Pinpoint the cell where the given text exists, returning its (X, Y) midpoint coordinate. 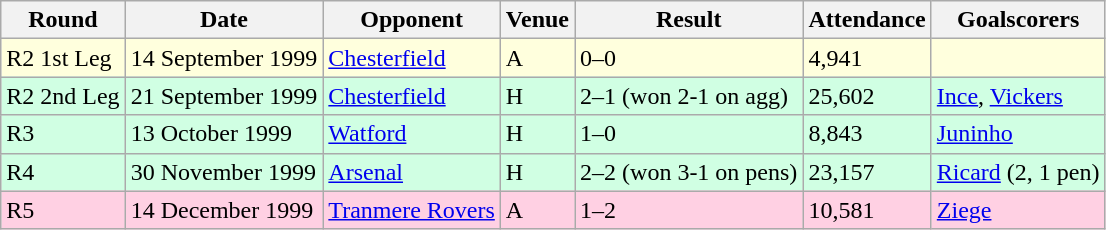
4,941 (867, 58)
Ince, Vickers (1018, 96)
Arsenal (412, 172)
Tranmere Rovers (412, 210)
1–0 (689, 134)
Round (63, 20)
30 November 1999 (224, 172)
1–2 (689, 210)
10,581 (867, 210)
Date (224, 20)
Watford (412, 134)
R3 (63, 134)
Ricard (2, 1 pen) (1018, 172)
Result (689, 20)
8,843 (867, 134)
21 September 1999 (224, 96)
Ziege (1018, 210)
0–0 (689, 58)
14 September 1999 (224, 58)
Attendance (867, 20)
2–2 (won 3-1 on pens) (689, 172)
Venue (537, 20)
23,157 (867, 172)
R5 (63, 210)
2–1 (won 2-1 on agg) (689, 96)
Goalscorers (1018, 20)
R2 1st Leg (63, 58)
R4 (63, 172)
Opponent (412, 20)
25,602 (867, 96)
13 October 1999 (224, 134)
Juninho (1018, 134)
14 December 1999 (224, 210)
R2 2nd Leg (63, 96)
